Pinpoint the cell where the given text exists, returning its [X, Y] midpoint coordinate. 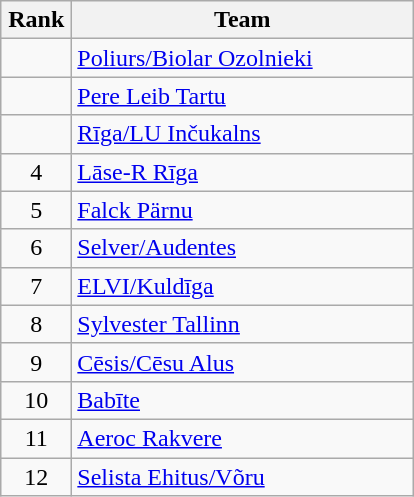
Sylvester Tallinn [242, 324]
Team [242, 20]
ELVI/Kuldīga [242, 286]
Selista Ehitus/Võru [242, 477]
10 [36, 400]
Lāse-R Rīga [242, 172]
Poliurs/Biolar Ozolnieki [242, 58]
Babīte [242, 400]
9 [36, 362]
11 [36, 438]
Aeroc Rakvere [242, 438]
Falck Pärnu [242, 210]
12 [36, 477]
5 [36, 210]
8 [36, 324]
Selver/Audentes [242, 248]
Cēsis/Cēsu Alus [242, 362]
7 [36, 286]
6 [36, 248]
Rīga/LU Inčukalns [242, 134]
Pere Leib Tartu [242, 96]
4 [36, 172]
Rank [36, 20]
